Pinpoint the cell where the given text exists, returning its [x, y] midpoint coordinate. 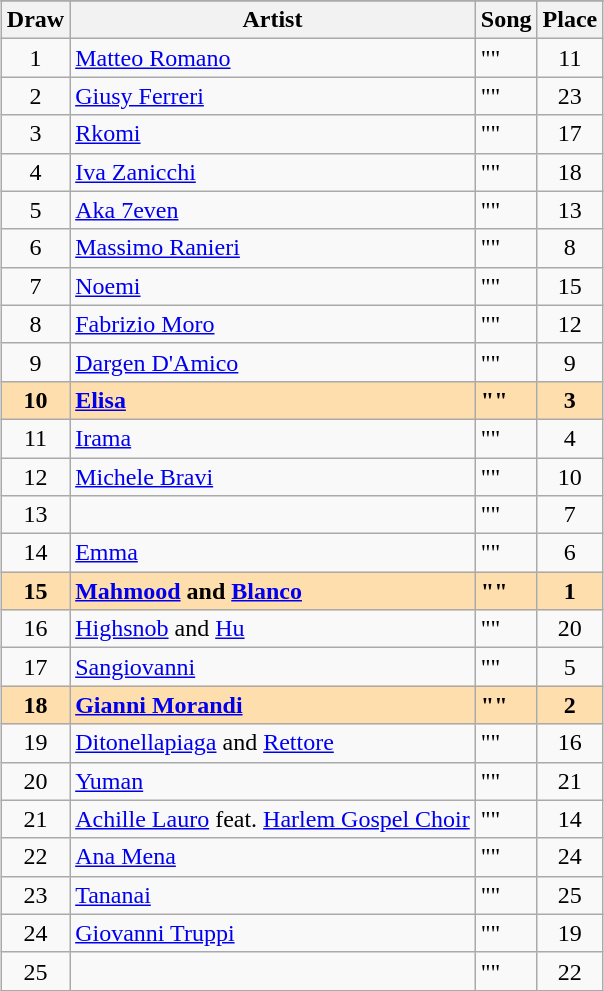
Ditonellapiaga and Rettore [273, 743]
Elisa [273, 400]
Place [570, 20]
Highsnob and Hu [273, 629]
Gianni Morandi [273, 705]
Artist [273, 20]
Emma [273, 553]
Noemi [273, 286]
Song [506, 20]
Mahmood and Blanco [273, 591]
Giusy Ferreri [273, 96]
Dargen D'Amico [273, 362]
Massimo Ranieri [273, 248]
Irama [273, 438]
Matteo Romano [273, 58]
Sangiovanni [273, 667]
Rkomi [273, 134]
Achille Lauro feat. Harlem Gospel Choir [273, 819]
Yuman [273, 781]
Draw [35, 20]
Michele Bravi [273, 477]
Ana Mena [273, 857]
Iva Zanicchi [273, 172]
Fabrizio Moro [273, 324]
Aka 7even [273, 210]
Giovanni Truppi [273, 933]
Tananai [273, 895]
